Capture the cell that displays the provided text and extract its [x, y] central coordinate. 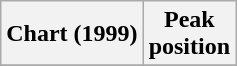
Peakposition [189, 34]
Chart (1999) [72, 34]
